Extract the [X, Y] coordinate from the center of the cell holding the provided text.  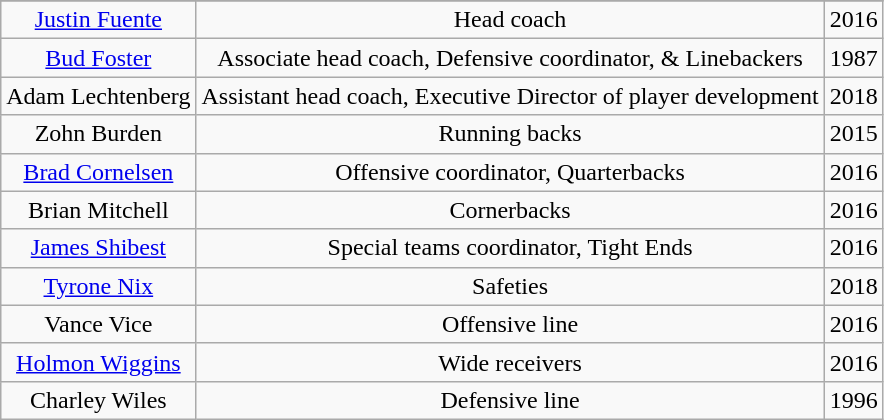
Associate head coach, Defensive coordinator, & Linebackers [510, 58]
Running backs [510, 134]
Safeties [510, 286]
Vance Vice [98, 324]
Holmon Wiggins [98, 362]
Brian Mitchell [98, 210]
1987 [854, 58]
Head coach [510, 20]
1996 [854, 400]
Assistant head coach, Executive Director of player development [510, 96]
Offensive coordinator, Quarterbacks [510, 172]
Offensive line [510, 324]
2015 [854, 134]
Special teams coordinator, Tight Ends [510, 248]
Defensive line [510, 400]
Justin Fuente [98, 20]
Bud Foster [98, 58]
Brad Cornelsen [98, 172]
James Shibest [98, 248]
Charley Wiles [98, 400]
Wide receivers [510, 362]
Adam Lechtenberg [98, 96]
Cornerbacks [510, 210]
Zohn Burden [98, 134]
Tyrone Nix [98, 286]
